For the text-containing cell, return its midpoint in (x, y) coordinate format. 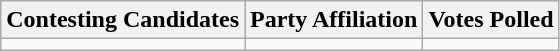
Contesting Candidates (123, 20)
Party Affiliation (334, 20)
Votes Polled (491, 20)
